Identify which cell holds the provided text, then report its (X, Y) central coordinate. 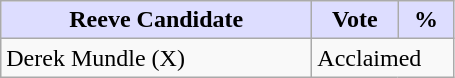
Reeve Candidate (156, 20)
% (426, 20)
Derek Mundle (X) (156, 58)
Acclaimed (383, 58)
Vote (355, 20)
